Detect which cell encompasses the target text, then output its [X, Y] center coordinate. 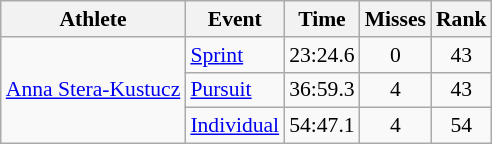
Rank [462, 19]
36:59.3 [322, 90]
Time [322, 19]
Pursuit [234, 90]
Event [234, 19]
54 [462, 126]
54:47.1 [322, 126]
Athlete [94, 19]
Anna Stera-Kustucz [94, 90]
Sprint [234, 55]
23:24.6 [322, 55]
Individual [234, 126]
0 [396, 55]
Misses [396, 19]
